Scan for the cell matching the given text and deliver its [X, Y] coordinate at center. 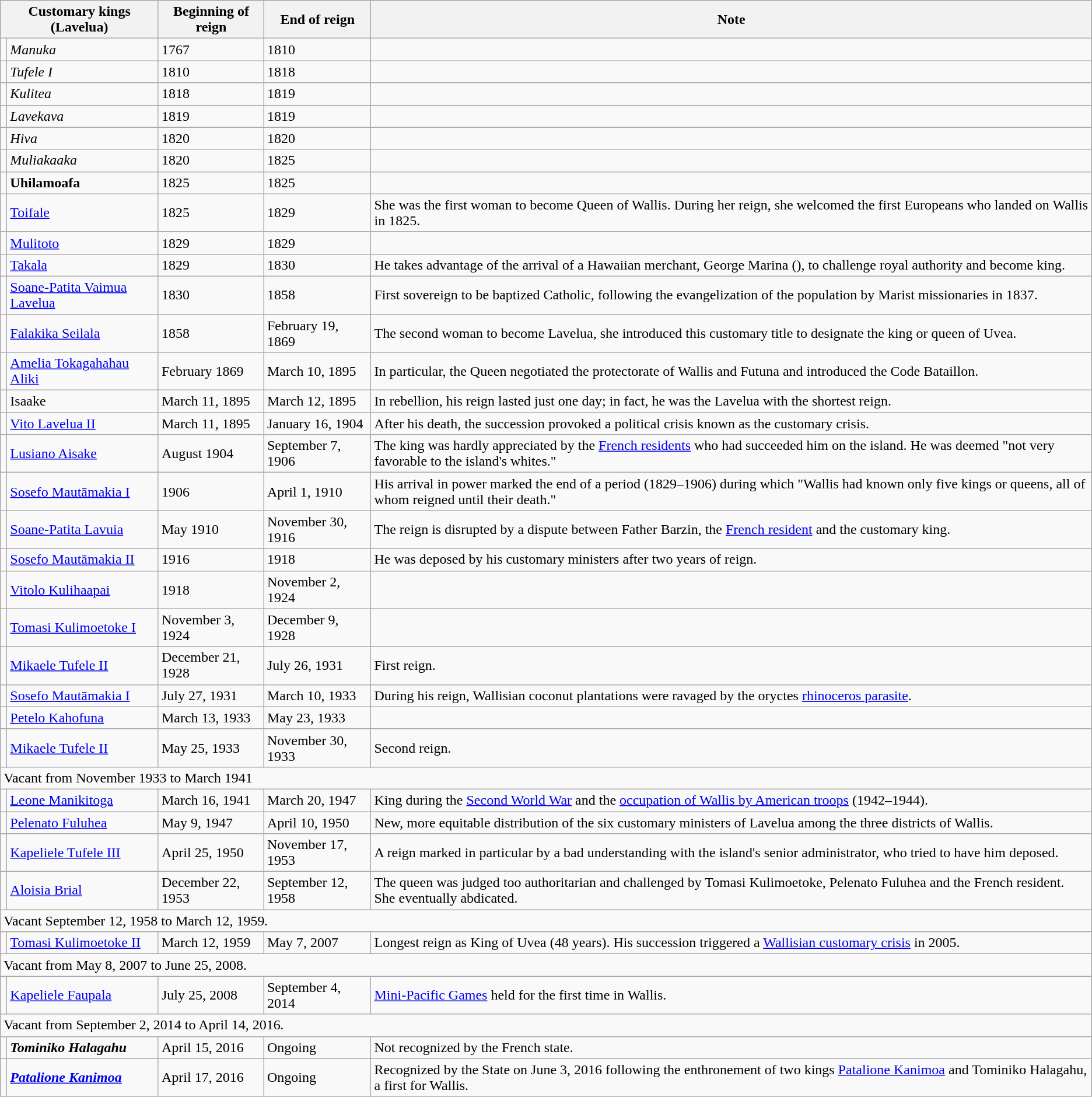
July 26, 1931 [317, 665]
King during the Second World War and the occupation of Wallis by American troops (1942–1944). [731, 800]
Kulitea [83, 94]
Customary kings (Lavelua) [79, 20]
March 16, 1941 [211, 800]
Aloisia Brial [83, 890]
March 12, 1959 [211, 943]
December 9, 1928 [317, 628]
Kapeliele Tufele III [83, 853]
March 12, 1895 [317, 401]
Note [731, 20]
November 2, 1924 [317, 589]
Pelenato Fuluhea [83, 822]
September 4, 2014 [317, 995]
1906 [211, 491]
Soane-Patita Vaimua Lavelua [83, 295]
He was deposed by his customary ministers after two years of reign. [731, 560]
Tominiko Halagahu [83, 1047]
November 17, 1953 [317, 853]
Manuka [83, 50]
Mini-Pacific Games held for the first time in Wallis. [731, 995]
During his reign, Wallisian coconut plantations were ravaged by the oryctes rhinoceros parasite. [731, 696]
New, more equitable distribution of the six customary ministers of Lavelua among the three districts of Wallis. [731, 822]
Uhilamoafa [83, 183]
May 9, 1947 [211, 822]
The reign is disrupted by a dispute between Father Barzin, the French resident and the customary king. [731, 530]
November 3, 1924 [211, 628]
August 1904 [211, 454]
February 1869 [211, 371]
April 15, 2016 [211, 1047]
Kapeliele Faupala [83, 995]
Takala [83, 265]
Vacant from November 1933 to March 1941 [546, 778]
Longest reign as King of Uvea (48 years). His succession triggered a Wallisian customary crisis in 2005. [731, 943]
Not recognized by the French state. [731, 1047]
Vitolo Kulihaapai [83, 589]
After his death, the succession provoked a political crisis known as the customary crisis. [731, 424]
Tomasi Kulimoetoke I [83, 628]
April 17, 2016 [211, 1077]
March 10, 1933 [317, 696]
Lusiano Aisake [83, 454]
Tomasi Kulimoetoke II [83, 943]
A reign marked in particular by a bad understanding with the island's senior administrator, who tried to have him deposed. [731, 853]
Mulitoto [83, 243]
Vacant September 12, 1958 to March 12, 1959. [546, 921]
November 30, 1916 [317, 530]
May 25, 1933 [211, 748]
He takes advantage of the arrival of a Hawaiian merchant, George Marina (), to challenge royal authority and become king. [731, 265]
January 16, 1904 [317, 424]
May 7, 2007 [317, 943]
Leone Manikitoga [83, 800]
Vito Lavelua II [83, 424]
Beginning of reign [211, 20]
May 23, 1933 [317, 718]
Second reign. [731, 748]
Tufele I [83, 72]
March 13, 1933 [211, 718]
In rebellion, his reign lasted just one day; in fact, he was the Lavelua with the shortest reign. [731, 401]
1767 [211, 50]
May 1910 [211, 530]
Patalione Kanimoa [83, 1077]
April 25, 1950 [211, 853]
November 30, 1933 [317, 748]
Lavekava [83, 116]
December 22, 1953 [211, 890]
First reign. [731, 665]
The queen was judged too authoritarian and challenged by Tomasi Kulimoetoke, Pelenato Fuluhea and the French resident. She eventually abdicated. [731, 890]
Falakika Seilala [83, 333]
Petelo Kahofuna [83, 718]
March 10, 1895 [317, 371]
Vacant from September 2, 2014 to April 14, 2016. [546, 1025]
The second woman to become Lavelua, she introduced this customary title to designate the king or queen of Uvea. [731, 333]
September 7, 1906 [317, 454]
April 10, 1950 [317, 822]
She was the first woman to become Queen of Wallis. During her reign, she welcomed the first Europeans who landed on Wallis in 1825. [731, 212]
Sosefo Mautāmakia II [83, 560]
1916 [211, 560]
March 20, 1947 [317, 800]
July 25, 2008 [211, 995]
Soane-Patita Lavuia [83, 530]
In particular, the Queen negotiated the protectorate of Wallis and Futuna and introduced the Code Bataillon. [731, 371]
Toifale [83, 212]
December 21, 1928 [211, 665]
Amelia Tokagahahau Aliki [83, 371]
End of reign [317, 20]
September 12, 1958 [317, 890]
Vacant from May 8, 2007 to June 25, 2008. [546, 965]
First sovereign to be baptized Catholic, following the evangelization of the population by Marist missionaries in 1837. [731, 295]
Hiva [83, 138]
February 19, 1869 [317, 333]
Isaake [83, 401]
July 27, 1931 [211, 696]
April 1, 1910 [317, 491]
Recognized by the State on June 3, 2016 following the enthronement of two kings Patalione Kanimoa and Tominiko Halagahu, a first for Wallis. [731, 1077]
Muliakaaka [83, 160]
